Scan for the cell matching the given text and deliver its (x, y) coordinate at center. 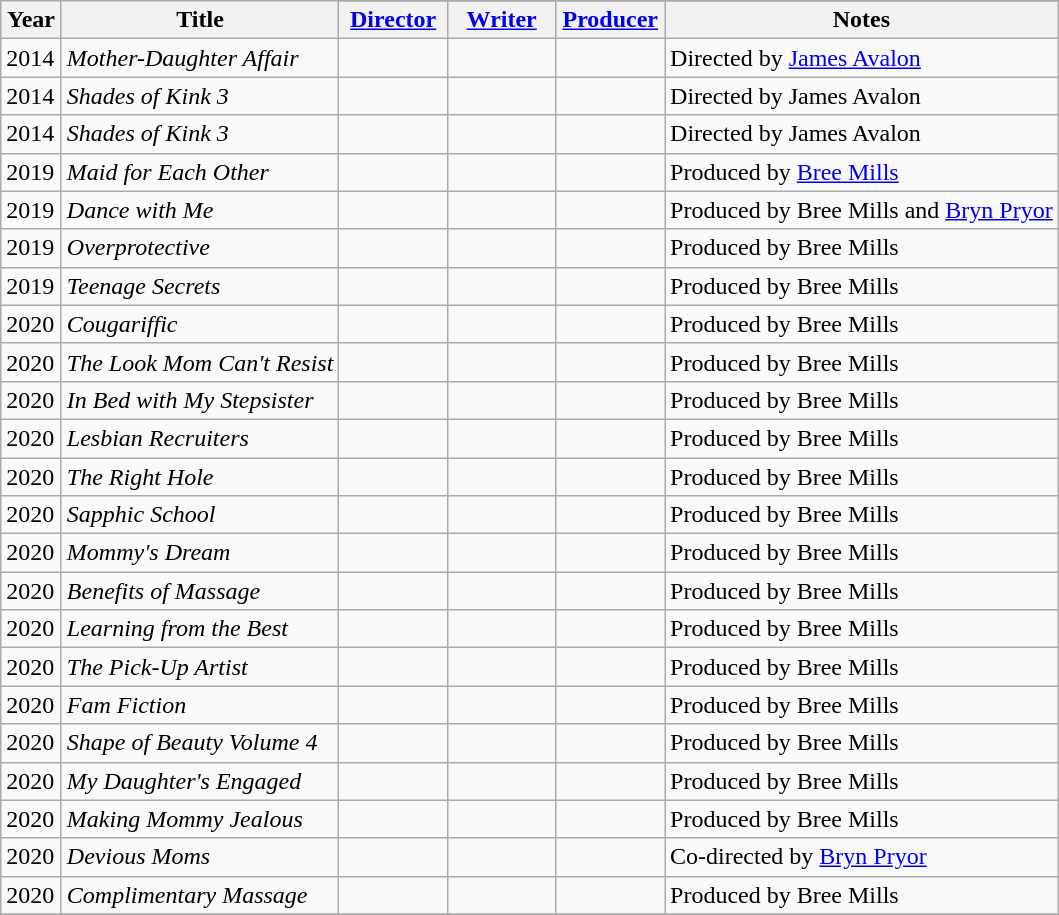
My Daughter's Engaged (200, 781)
Cougariffic (200, 324)
Making Mommy Jealous (200, 819)
Director (394, 20)
Title (200, 20)
In Bed with My Stepsister (200, 400)
Sapphic School (200, 515)
The Look Mom Can't Resist (200, 362)
Overprotective (200, 248)
Year (32, 20)
Shape of Beauty Volume 4 (200, 743)
Mother-Daughter Affair (200, 58)
Fam Fiction (200, 705)
The Right Hole (200, 477)
Producer (610, 20)
Notes (862, 20)
Dance with Me (200, 210)
Complimentary Massage (200, 895)
Devious Moms (200, 857)
Co-directed by Bryn Pryor (862, 857)
Writer (502, 20)
Mommy's Dream (200, 553)
Learning from the Best (200, 629)
Produced by Bree Mills and Bryn Pryor (862, 210)
Benefits of Massage (200, 591)
Teenage Secrets (200, 286)
Lesbian Recruiters (200, 438)
The Pick-Up Artist (200, 667)
Maid for Each Other (200, 172)
